Extract the [X, Y] coordinate from the center of the cell holding the provided text.  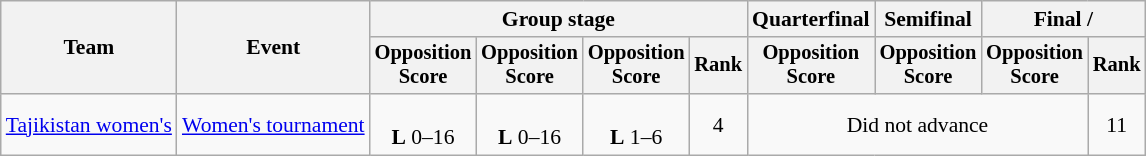
Event [274, 48]
Semifinal [928, 19]
Quarterfinal [811, 19]
11 [1117, 124]
Tajikistan women's [89, 124]
Women's tournament [274, 124]
L 1–6 [636, 124]
Final / [1063, 19]
Did not advance [918, 124]
Team [89, 48]
4 [718, 124]
Group stage [558, 19]
